Return the [X, Y] coordinate for the center point of the cell that contains the specified text.  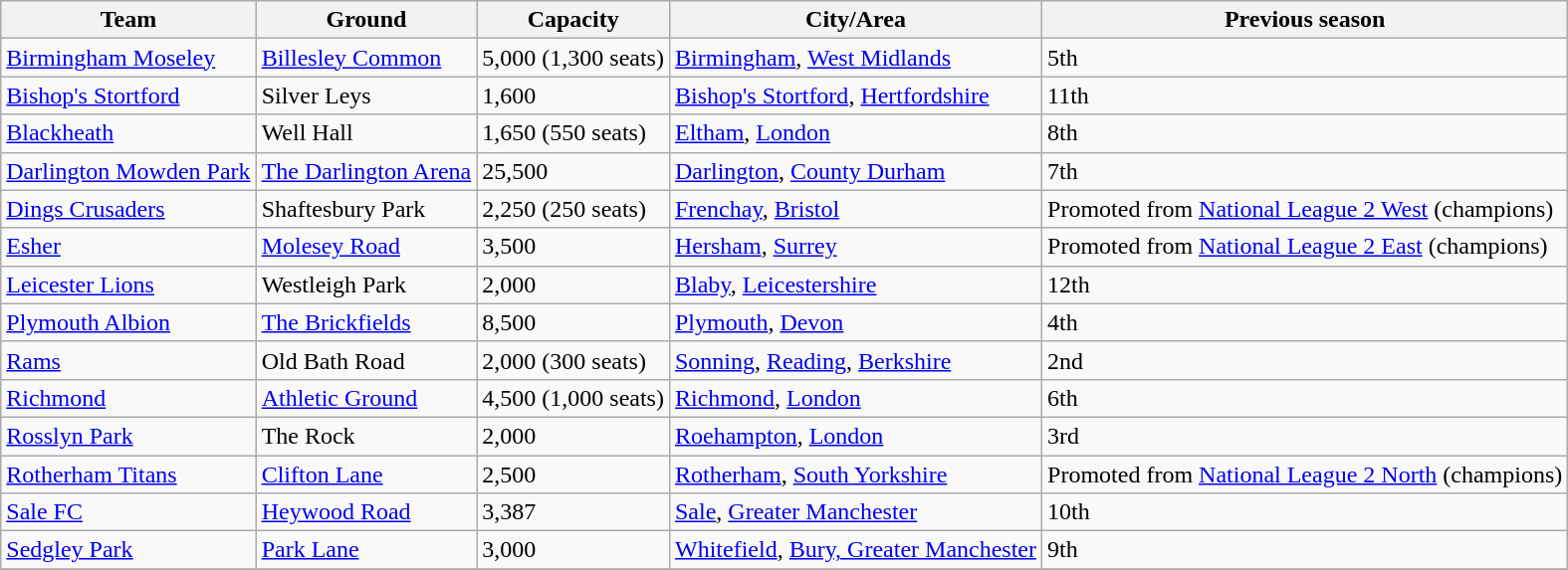
12th [1305, 285]
6th [1305, 398]
Dings Crusaders [128, 209]
8,500 [573, 322]
Molesey Road [366, 247]
4,500 (1,000 seats) [573, 398]
Darlington, County Durham [855, 171]
9th [1305, 550]
2nd [1305, 360]
Eltham, London [855, 133]
3,500 [573, 247]
Rams [128, 360]
Promoted from National League 2 North (champions) [1305, 475]
Promoted from National League 2 West (champions) [1305, 209]
City/Area [855, 20]
Promoted from National League 2 East (champions) [1305, 247]
Rotherham, South Yorkshire [855, 475]
Athletic Ground [366, 398]
Previous season [1305, 20]
Old Bath Road [366, 360]
3,000 [573, 550]
3rd [1305, 436]
Roehampton, London [855, 436]
Ground [366, 20]
1,600 [573, 95]
Rotherham Titans [128, 475]
10th [1305, 512]
5,000 (1,300 seats) [573, 58]
The Rock [366, 436]
The Brickfields [366, 322]
Darlington Mowden Park [128, 171]
7th [1305, 171]
Whitefield, Bury, Greater Manchester [855, 550]
Birmingham, West Midlands [855, 58]
Park Lane [366, 550]
4th [1305, 322]
Capacity [573, 20]
The Darlington Arena [366, 171]
Birmingham Moseley [128, 58]
Richmond [128, 398]
Bishop's Stortford [128, 95]
Sonning, Reading, Berkshire [855, 360]
3,387 [573, 512]
2,500 [573, 475]
Plymouth, Devon [855, 322]
Esher [128, 247]
Team [128, 20]
Sedgley Park [128, 550]
Blackheath [128, 133]
2,250 (250 seats) [573, 209]
Well Hall [366, 133]
Shaftesbury Park [366, 209]
Frenchay, Bristol [855, 209]
Silver Leys [366, 95]
Plymouth Albion [128, 322]
Heywood Road [366, 512]
Clifton Lane [366, 475]
Hersham, Surrey [855, 247]
Richmond, London [855, 398]
2,000 (300 seats) [573, 360]
Billesley Common [366, 58]
Bishop's Stortford, Hertfordshire [855, 95]
Westleigh Park [366, 285]
8th [1305, 133]
Leicester Lions [128, 285]
25,500 [573, 171]
11th [1305, 95]
1,650 (550 seats) [573, 133]
Blaby, Leicestershire [855, 285]
5th [1305, 58]
Sale FC [128, 512]
Rosslyn Park [128, 436]
Sale, Greater Manchester [855, 512]
